Find where the given text appears and provide that cell's center as (X, Y) coordinate. 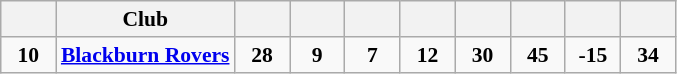
Blackburn Rovers (146, 55)
7 (372, 55)
34 (648, 55)
30 (482, 55)
9 (318, 55)
Club (146, 19)
12 (428, 55)
45 (538, 55)
-15 (592, 55)
28 (262, 55)
10 (28, 55)
